Search for the cell housing the specified text and yield its [x, y] center coordinate. 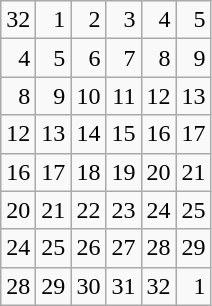
22 [88, 210]
18 [88, 172]
3 [124, 20]
6 [88, 58]
27 [124, 248]
31 [124, 286]
10 [88, 96]
23 [124, 210]
14 [88, 134]
30 [88, 286]
19 [124, 172]
2 [88, 20]
7 [124, 58]
11 [124, 96]
26 [88, 248]
15 [124, 134]
